Detect which cell encompasses the target text, then output its [x, y] center coordinate. 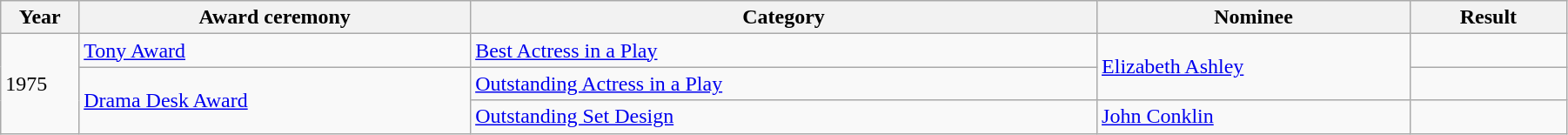
Award ceremony [275, 17]
Outstanding Actress in a Play [784, 84]
1975 [40, 84]
Tony Award [275, 51]
Elizabeth Ashley [1254, 67]
Drama Desk Award [275, 100]
Best Actress in a Play [784, 51]
Outstanding Set Design [784, 117]
Category [784, 17]
John Conklin [1254, 117]
Nominee [1254, 17]
Year [40, 17]
Result [1488, 17]
